Capture the cell that displays the provided text and extract its (x, y) central coordinate. 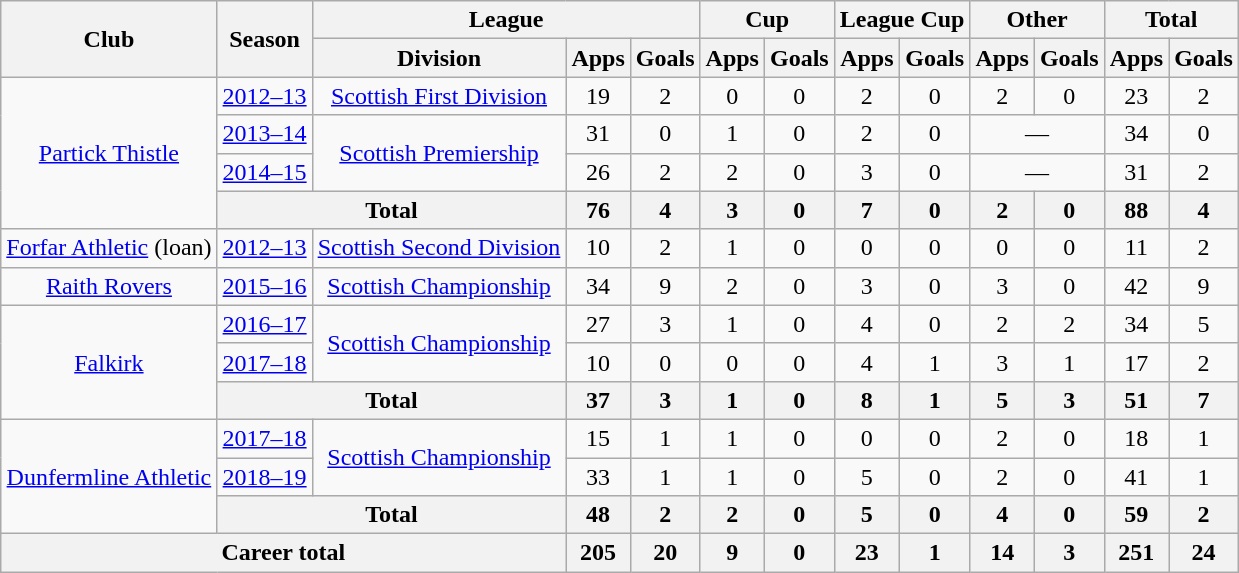
27 (598, 324)
League (506, 20)
Partick Thistle (109, 153)
88 (1136, 210)
51 (1136, 400)
14 (1002, 553)
2013–14 (264, 134)
Scottish Second Division (439, 248)
37 (598, 400)
Dunfermline Athletic (109, 476)
Division (439, 58)
205 (598, 553)
2016–17 (264, 324)
59 (1136, 515)
15 (598, 438)
18 (1136, 438)
8 (866, 400)
42 (1136, 286)
Falkirk (109, 362)
2015–16 (264, 286)
Career total (284, 553)
Cup (767, 20)
2014–15 (264, 172)
26 (598, 172)
17 (1136, 362)
Other (1037, 20)
2018–19 (264, 477)
19 (598, 96)
48 (598, 515)
11 (1136, 248)
Season (264, 39)
41 (1136, 477)
76 (598, 210)
Raith Rovers (109, 286)
Scottish First Division (439, 96)
33 (598, 477)
Forfar Athletic (loan) (109, 248)
24 (1204, 553)
251 (1136, 553)
League Cup (902, 20)
Club (109, 39)
20 (665, 553)
Scottish Premiership (439, 153)
